Capture the cell that displays the provided text and extract its (x, y) central coordinate. 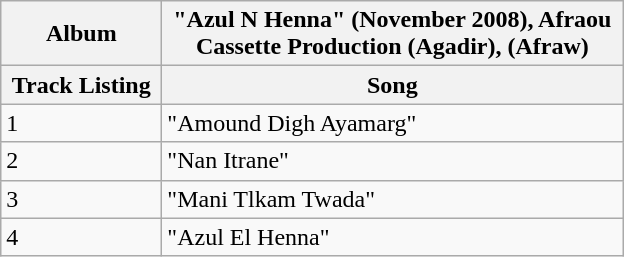
Song (392, 85)
4 (82, 237)
2 (82, 161)
Track Listing (82, 85)
"Mani Tlkam Twada" (392, 199)
3 (82, 199)
"Amound Digh Ayamarg" (392, 123)
"Azul El Henna" (392, 237)
Album (82, 34)
1 (82, 123)
"Nan Itrane" (392, 161)
"Azul N Henna" (November 2008), Afraou Cassette Production (Agadir), (Afraw) (392, 34)
